Locate the cell with the specified text and output its (x, y) center coordinate. 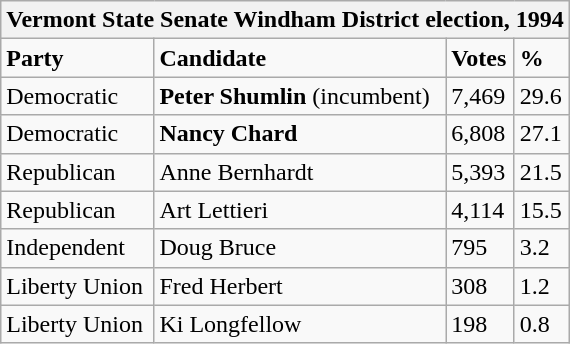
Peter Shumlin (incumbent) (300, 96)
% (542, 58)
5,393 (480, 172)
3.2 (542, 248)
Party (78, 58)
Doug Bruce (300, 248)
Votes (480, 58)
Candidate (300, 58)
Ki Longfellow (300, 324)
7,469 (480, 96)
21.5 (542, 172)
27.1 (542, 134)
15.5 (542, 210)
308 (480, 286)
Anne Bernhardt (300, 172)
Nancy Chard (300, 134)
Fred Herbert (300, 286)
6,808 (480, 134)
Independent (78, 248)
0.8 (542, 324)
Vermont State Senate Windham District election, 1994 (286, 20)
Art Lettieri (300, 210)
4,114 (480, 210)
795 (480, 248)
198 (480, 324)
1.2 (542, 286)
29.6 (542, 96)
